Find where the given text appears and provide that cell's center as [X, Y] coordinate. 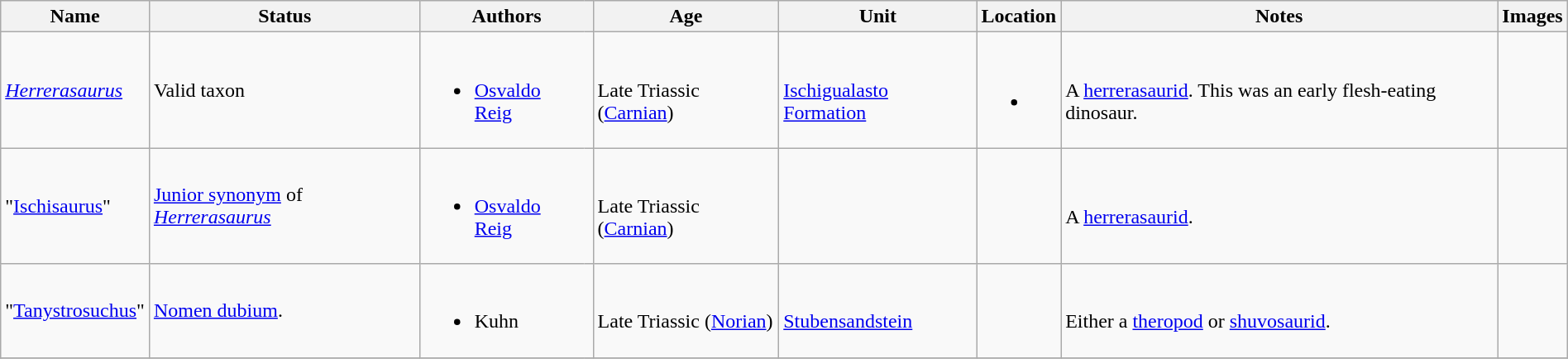
Name [75, 17]
Late Triassic (Norian) [686, 311]
Authors [506, 17]
Ischigualasto Formation [878, 90]
Junior synonym of Herrerasaurus [284, 206]
Unit [878, 17]
Either a theropod or shuvosaurid. [1279, 311]
Age [686, 17]
A herrerasaurid. [1279, 206]
Location [1019, 17]
A herrerasaurid. This was an early flesh-eating dinosaur. [1279, 90]
Kuhn [503, 311]
Valid taxon [284, 90]
Herrerasaurus [75, 90]
Stubensandstein [878, 311]
"Tanystrosuchus" [75, 311]
Notes [1279, 17]
Images [1532, 17]
"Ischisaurus" [75, 206]
Status [284, 17]
Nomen dubium. [284, 311]
